Determine the [x, y] coordinate at the center of the cell enclosing the given text.  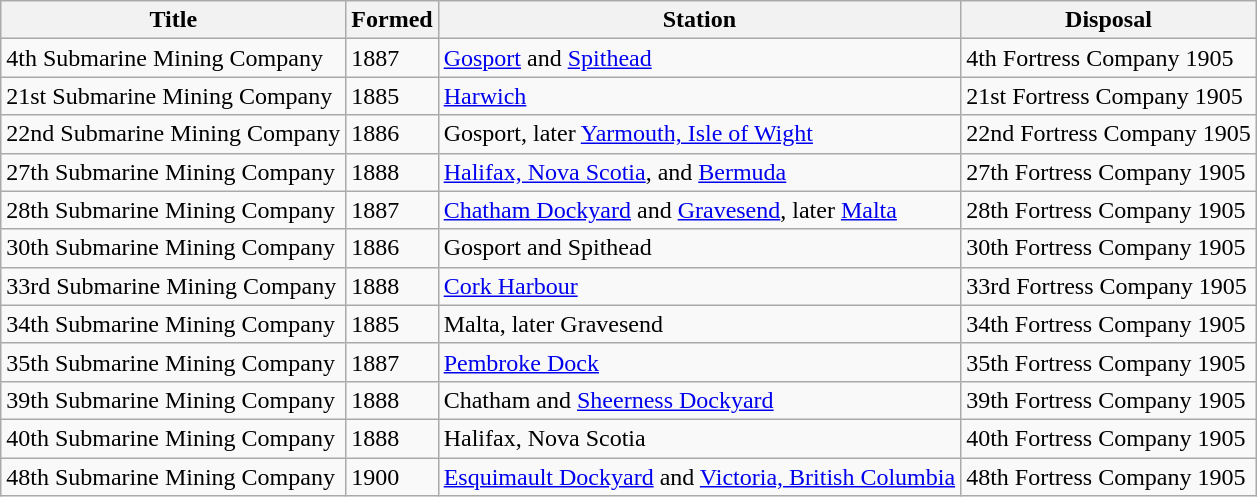
Esquimault Dockyard and Victoria, British Columbia [699, 477]
35th Fortress Company 1905 [1109, 362]
Gosport, later Yarmouth, Isle of Wight [699, 134]
4th Submarine Mining Company [174, 58]
Harwich [699, 96]
21st Submarine Mining Company [174, 96]
Title [174, 20]
21st Fortress Company 1905 [1109, 96]
28th Submarine Mining Company [174, 210]
39th Fortress Company 1905 [1109, 400]
48th Submarine Mining Company [174, 477]
Chatham Dockyard and Gravesend, later Malta [699, 210]
48th Fortress Company 1905 [1109, 477]
Disposal [1109, 20]
28th Fortress Company 1905 [1109, 210]
40th Submarine Mining Company [174, 438]
35th Submarine Mining Company [174, 362]
4th Fortress Company 1905 [1109, 58]
40th Fortress Company 1905 [1109, 438]
1900 [392, 477]
Formed [392, 20]
27th Fortress Company 1905 [1109, 172]
Cork Harbour [699, 286]
30th Submarine Mining Company [174, 248]
30th Fortress Company 1905 [1109, 248]
27th Submarine Mining Company [174, 172]
Malta, later Gravesend [699, 324]
Halifax, Nova Scotia [699, 438]
33rd Fortress Company 1905 [1109, 286]
34th Submarine Mining Company [174, 324]
Chatham and Sheerness Dockyard [699, 400]
33rd Submarine Mining Company [174, 286]
22nd Submarine Mining Company [174, 134]
39th Submarine Mining Company [174, 400]
Pembroke Dock [699, 362]
Station [699, 20]
22nd Fortress Company 1905 [1109, 134]
34th Fortress Company 1905 [1109, 324]
Halifax, Nova Scotia, and Bermuda [699, 172]
